Determine the [X, Y] coordinate at the center of the cell enclosing the given text.  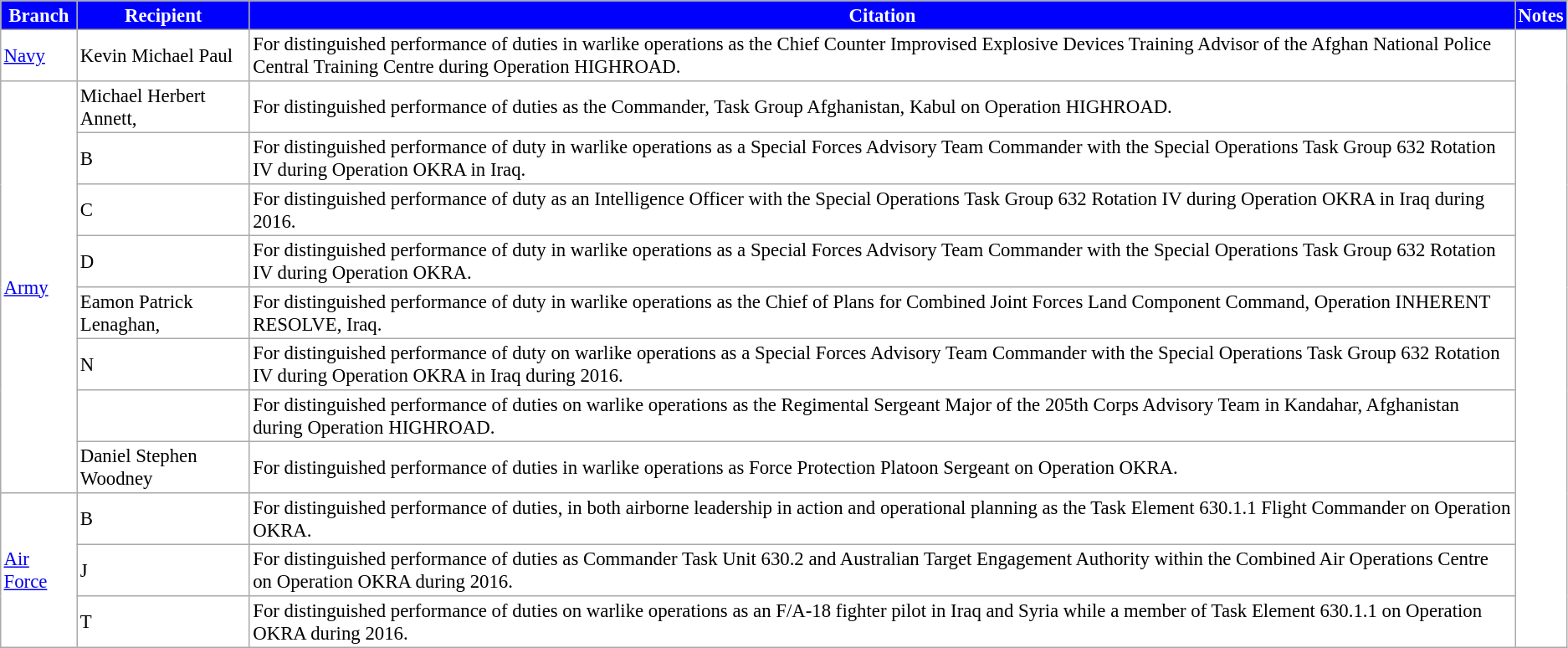
Recipient [163, 15]
For distinguished performance of duties as the Commander, Task Group Afghanistan, Kabul on Operation HIGHROAD. [882, 107]
T [163, 622]
Eamon Patrick Lenaghan, [163, 313]
D [163, 261]
C [163, 210]
Navy [38, 55]
N [163, 364]
J [163, 570]
Citation [882, 15]
Notes [1540, 15]
Army [38, 287]
For distinguished performance of duties in warlike operations as Force Protection Platoon Sergeant on Operation OKRA. [882, 467]
Kevin Michael Paul [163, 55]
Branch [38, 15]
Michael Herbert Annett, [163, 107]
Air Force [38, 570]
Daniel Stephen Woodney [163, 467]
